Provide the (x, y) coordinate of the cell's center where the given text is located.  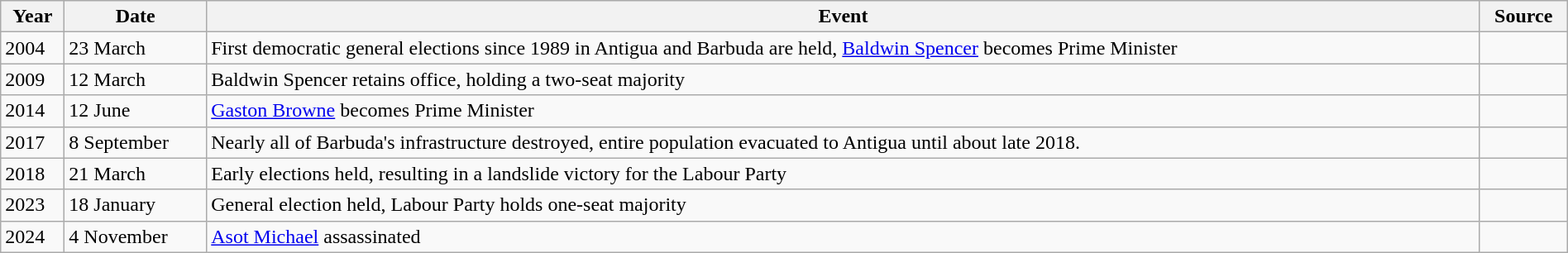
Nearly all of Barbuda's infrastructure destroyed, entire population evacuated to Antigua until about late 2018. (844, 142)
4 November (136, 236)
Gaston Browne becomes Prime Minister (844, 111)
General election held, Labour Party holds one-seat majority (844, 205)
First democratic general elections since 1989 in Antigua and Barbuda are held, Baldwin Spencer becomes Prime Minister (844, 48)
2017 (33, 142)
2004 (33, 48)
12 June (136, 111)
Early elections held, resulting in a landslide victory for the Labour Party (844, 174)
Date (136, 17)
2018 (33, 174)
Year (33, 17)
2014 (33, 111)
18 January (136, 205)
23 March (136, 48)
Event (844, 17)
2023 (33, 205)
2024 (33, 236)
8 September (136, 142)
Asot Michael assassinated (844, 236)
12 March (136, 79)
Source (1523, 17)
2009 (33, 79)
Baldwin Spencer retains office, holding a two-seat majority (844, 79)
21 March (136, 174)
